Locate the cell with the specified text and output its [X, Y] center coordinate. 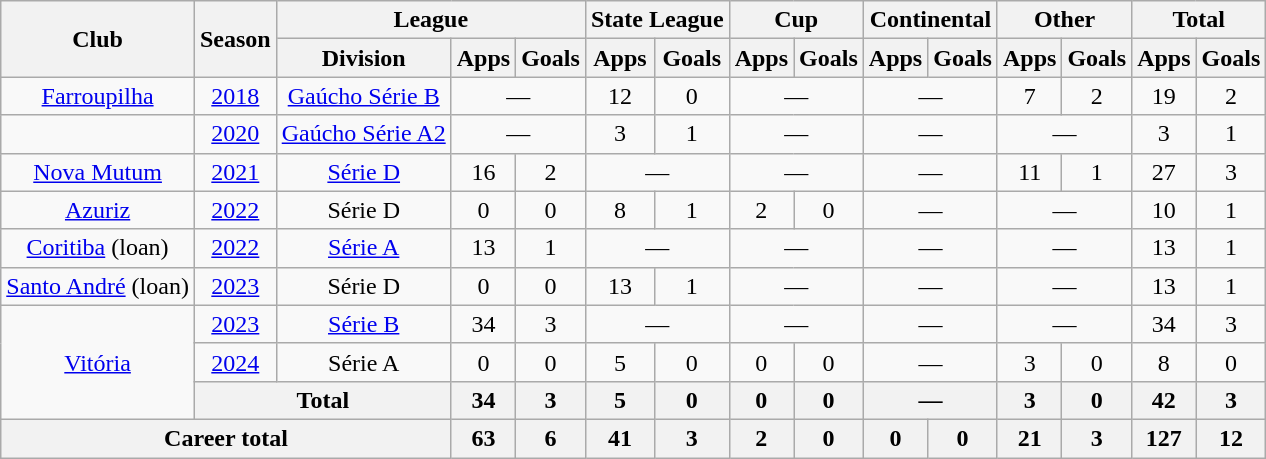
Série B [364, 324]
League [430, 20]
19 [1164, 96]
Other [1064, 20]
63 [483, 438]
2018 [235, 96]
2024 [235, 362]
42 [1164, 400]
27 [1164, 172]
7 [1029, 96]
Cup [796, 20]
Career total [226, 438]
2020 [235, 134]
Season [235, 39]
Gaúcho Série A2 [364, 134]
Continental [930, 20]
2021 [235, 172]
6 [551, 438]
21 [1029, 438]
16 [483, 172]
Coritiba (loan) [98, 248]
Santo André (loan) [98, 286]
Nova Mutum [98, 172]
127 [1164, 438]
Farroupilha [98, 96]
Azuriz [98, 210]
State League [657, 20]
Gaúcho Série B [364, 96]
Division [364, 58]
11 [1029, 172]
Vitória [98, 362]
Club [98, 39]
41 [620, 438]
10 [1164, 210]
